Extract the (x, y) coordinate from the center of the cell holding the provided text.  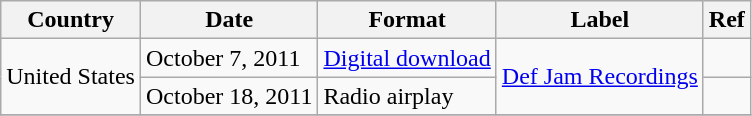
Label (600, 20)
Country (71, 20)
Date (228, 20)
Def Jam Recordings (600, 77)
Format (407, 20)
Digital download (407, 58)
Ref (726, 20)
Radio airplay (407, 96)
October 18, 2011 (228, 96)
October 7, 2011 (228, 58)
United States (71, 77)
